Determine the [x, y] coordinate at the center of the cell enclosing the given text.  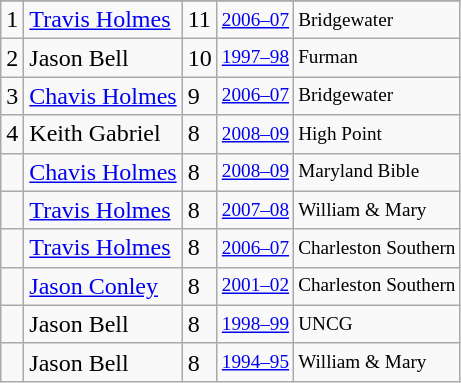
11 [200, 20]
1 [12, 20]
10 [200, 58]
Furman [377, 58]
UNCG [377, 324]
3 [12, 96]
1998–99 [255, 324]
2007–08 [255, 210]
2001–02 [255, 286]
Jason Conley [103, 286]
High Point [377, 134]
1994–95 [255, 362]
2 [12, 58]
Maryland Bible [377, 172]
1997–98 [255, 58]
9 [200, 96]
4 [12, 134]
Keith Gabriel [103, 134]
